Extract the (X, Y) coordinate from the center of the cell holding the provided text.  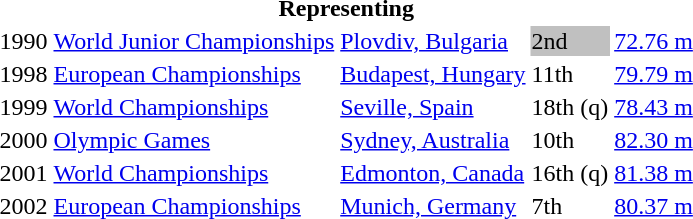
European Championships (194, 74)
Plovdiv, Bulgaria (433, 41)
11th (570, 74)
Olympic Games (194, 140)
10th (570, 140)
World Junior Championships (194, 41)
18th (q) (570, 107)
Edmonton, Canada (433, 173)
Sydney, Australia (433, 140)
2nd (570, 41)
Budapest, Hungary (433, 74)
16th (q) (570, 173)
Seville, Spain (433, 107)
